Provide the [x, y] coordinate of the cell's center where the given text is located.  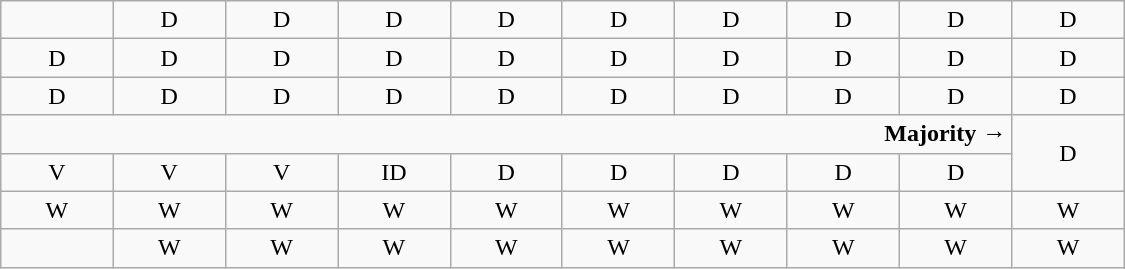
Majority → [506, 134]
ID [394, 172]
